Identify which cell holds the provided text, then report its (X, Y) central coordinate. 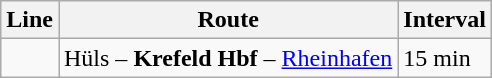
Interval (445, 20)
Route (228, 20)
Line (30, 20)
15 min (445, 58)
Hüls – Krefeld Hbf – Rheinhafen (228, 58)
